Determine the (X, Y) coordinate at the center of the cell enclosing the given text.  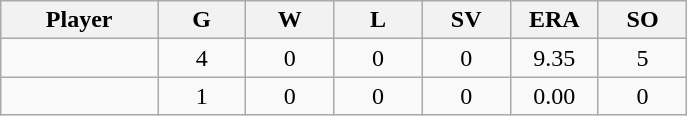
4 (202, 58)
G (202, 20)
ERA (554, 20)
SV (466, 20)
1 (202, 96)
W (290, 20)
L (378, 20)
9.35 (554, 58)
5 (642, 58)
SO (642, 20)
0.00 (554, 96)
Player (80, 20)
